Identify which cell holds the provided text, then report its (X, Y) central coordinate. 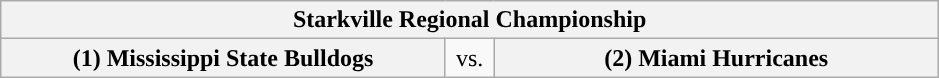
(2) Miami Hurricanes (716, 58)
vs. (470, 58)
(1) Mississippi State Bulldogs (224, 58)
Starkville Regional Championship (470, 20)
